Detect which cell encompasses the target text, then output its (X, Y) center coordinate. 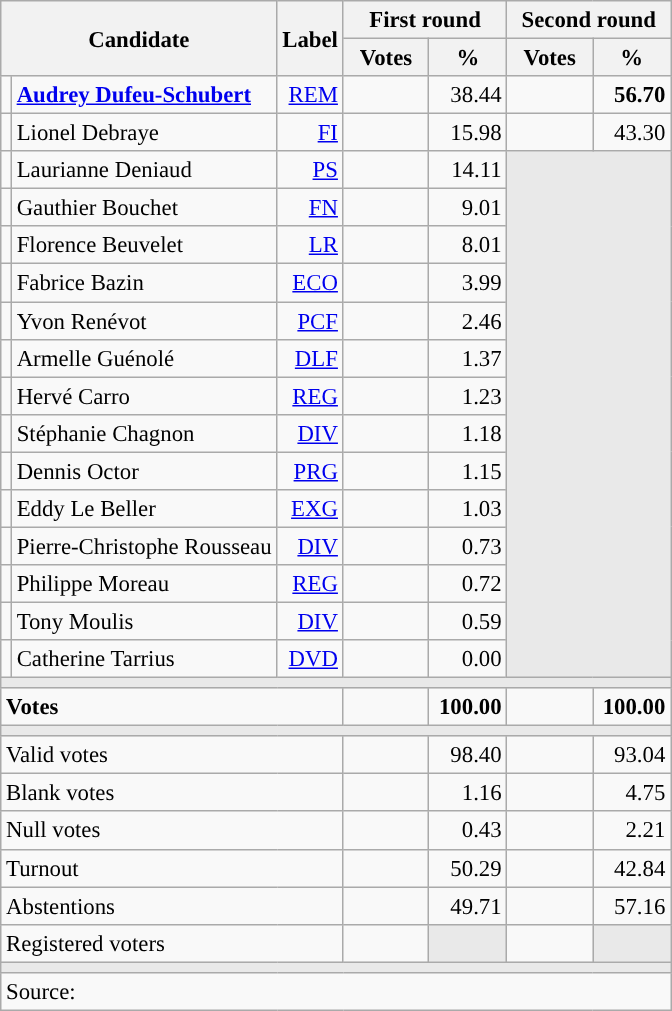
Pierre-Christophe Rousseau (144, 546)
57.16 (631, 906)
Abstentions (172, 906)
0.00 (468, 659)
56.70 (631, 95)
PS (310, 170)
Lionel Debraye (144, 133)
Laurianne Deniaud (144, 170)
Dennis Octor (144, 471)
Florence Beuvelet (144, 245)
1.16 (468, 793)
50.29 (468, 868)
98.40 (468, 755)
15.98 (468, 133)
DVD (310, 659)
Hervé Carro (144, 396)
Tony Moulis (144, 621)
1.18 (468, 433)
93.04 (631, 755)
0.59 (468, 621)
Registered voters (172, 943)
14.11 (468, 170)
Valid votes (172, 755)
Stéphanie Chagnon (144, 433)
Blank votes (172, 793)
Audrey Dufeu-Schubert (144, 95)
First round (425, 20)
REM (310, 95)
Candidate (139, 38)
1.37 (468, 358)
Null votes (172, 831)
Gauthier Bouchet (144, 208)
Turnout (172, 868)
9.01 (468, 208)
1.23 (468, 396)
Catherine Tarrius (144, 659)
0.43 (468, 831)
Fabrice Bazin (144, 283)
PCF (310, 321)
38.44 (468, 95)
Yvon Renévot (144, 321)
Source: (336, 992)
Philippe Moreau (144, 584)
3.99 (468, 283)
LR (310, 245)
8.01 (468, 245)
42.84 (631, 868)
FN (310, 208)
2.46 (468, 321)
Second round (589, 20)
1.03 (468, 509)
FI (310, 133)
49.71 (468, 906)
Label (310, 38)
EXG (310, 509)
1.15 (468, 471)
PRG (310, 471)
2.21 (631, 831)
43.30 (631, 133)
DLF (310, 358)
4.75 (631, 793)
ECO (310, 283)
0.73 (468, 546)
Eddy Le Beller (144, 509)
Armelle Guénolé (144, 358)
0.72 (468, 584)
